From the cell containing the given text, extract its center point as (X, Y) coordinate. 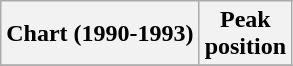
Chart (1990-1993) (100, 34)
Peak position (245, 34)
